From the cell containing the given text, extract its center point as (X, Y) coordinate. 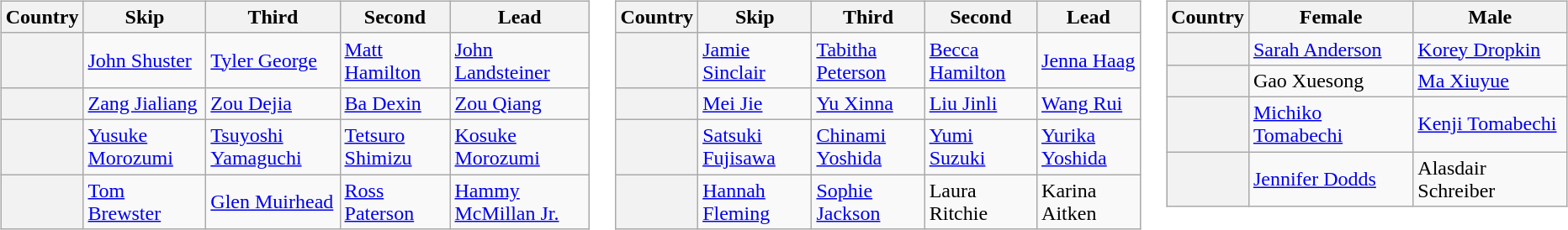
Male (1491, 17)
Tom Brewster (145, 201)
Laura Ritchie (981, 201)
Mei Jie (755, 103)
Wang Rui (1089, 103)
Karina Aitken (1089, 201)
Tyler George (273, 60)
Chinami Yoshida (868, 146)
Female (1331, 17)
Zang Jialiang (145, 103)
Matt Hamilton (395, 60)
Gao Xuesong (1331, 81)
John Landsteiner (520, 60)
Ross Paterson (395, 201)
Jamie Sinclair (755, 60)
Yumi Suzuki (981, 146)
Sarah Anderson (1331, 49)
Ba Dexin (395, 103)
Alasdair Schreiber (1491, 178)
John Shuster (145, 60)
Becca Hamilton (981, 60)
Hammy McMillan Jr. (520, 201)
Hannah Fleming (755, 201)
Yusuke Morozumi (145, 146)
Kenji Tomabechi (1491, 124)
Kosuke Morozumi (520, 146)
Tetsuro Shimizu (395, 146)
Sophie Jackson (868, 201)
Jennifer Dodds (1331, 178)
Yu Xinna (868, 103)
Glen Muirhead (273, 201)
Ma Xiuyue (1491, 81)
Zou Qiang (520, 103)
Tabitha Peterson (868, 60)
Korey Dropkin (1491, 49)
Tsuyoshi Yamaguchi (273, 146)
Yurika Yoshida (1089, 146)
Jenna Haag (1089, 60)
Michiko Tomabechi (1331, 124)
Liu Jinli (981, 103)
Zou Dejia (273, 103)
Satsuki Fujisawa (755, 146)
